Identify which cell holds the provided text, then report its (X, Y) central coordinate. 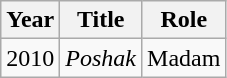
Role (184, 20)
Title (101, 20)
Poshak (101, 58)
Madam (184, 58)
Year (30, 20)
2010 (30, 58)
